Extract the (x, y) coordinate from the center of the cell holding the provided text.  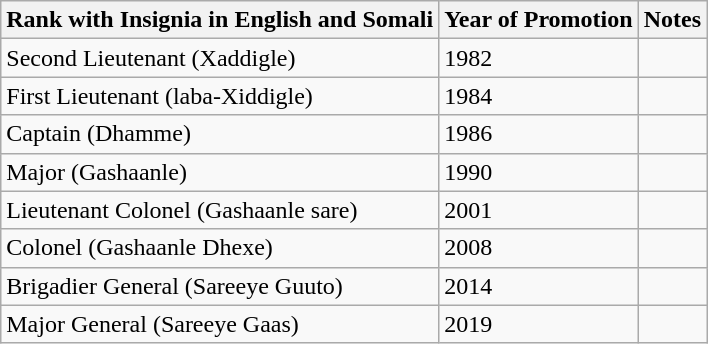
1984 (538, 96)
2001 (538, 210)
1982 (538, 58)
1986 (538, 134)
Brigadier General (Sareeye Guuto) (220, 286)
Second Lieutenant (Xaddigle) (220, 58)
2008 (538, 248)
2019 (538, 324)
Notes (672, 20)
2014 (538, 286)
Year of Promotion (538, 20)
Lieutenant Colonel (Gashaanle sare) (220, 210)
Captain (Dhamme) (220, 134)
First Lieutenant (laba-Xiddigle) (220, 96)
Major General (Sareeye Gaas) (220, 324)
1990 (538, 172)
Colonel (Gashaanle Dhexe) (220, 248)
Major (Gashaanle) (220, 172)
Rank with Insignia in English and Somali (220, 20)
